Find where the given text appears and provide that cell's center as [x, y] coordinate. 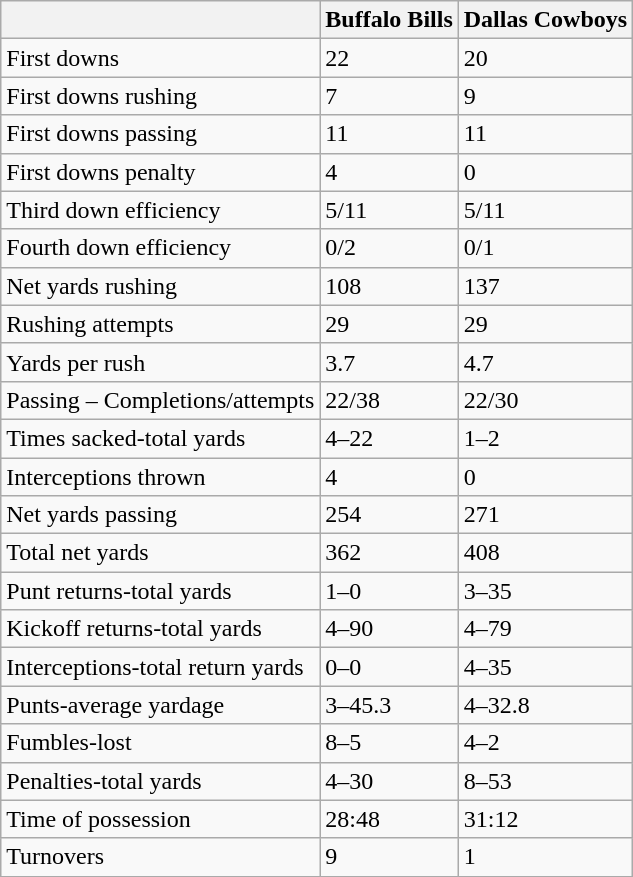
Third down efficiency [160, 210]
22/30 [545, 400]
20 [545, 58]
Punt returns-total yards [160, 591]
Times sacked-total yards [160, 438]
Fourth down efficiency [160, 248]
Passing – Completions/attempts [160, 400]
Buffalo Bills [389, 20]
4–2 [545, 743]
22/38 [389, 400]
3.7 [389, 362]
Turnovers [160, 857]
Total net yards [160, 553]
108 [389, 286]
408 [545, 553]
0/1 [545, 248]
Interceptions thrown [160, 477]
4–30 [389, 781]
4–79 [545, 629]
3–35 [545, 591]
1–2 [545, 438]
Interceptions-total return yards [160, 667]
28:48 [389, 819]
362 [389, 553]
7 [389, 96]
0/2 [389, 248]
4–35 [545, 667]
Yards per rush [160, 362]
Rushing attempts [160, 324]
3–45.3 [389, 705]
31:12 [545, 819]
Dallas Cowboys [545, 20]
254 [389, 515]
1 [545, 857]
271 [545, 515]
Penalties-total yards [160, 781]
4.7 [545, 362]
1–0 [389, 591]
8–53 [545, 781]
Net yards passing [160, 515]
First downs passing [160, 134]
First downs [160, 58]
First downs penalty [160, 172]
22 [389, 58]
Kickoff returns-total yards [160, 629]
Time of possession [160, 819]
Fumbles-lost [160, 743]
4–90 [389, 629]
8–5 [389, 743]
Punts-average yardage [160, 705]
Net yards rushing [160, 286]
137 [545, 286]
4–32.8 [545, 705]
First downs rushing [160, 96]
0–0 [389, 667]
4–22 [389, 438]
